Scan for the cell matching the given text and deliver its [X, Y] coordinate at center. 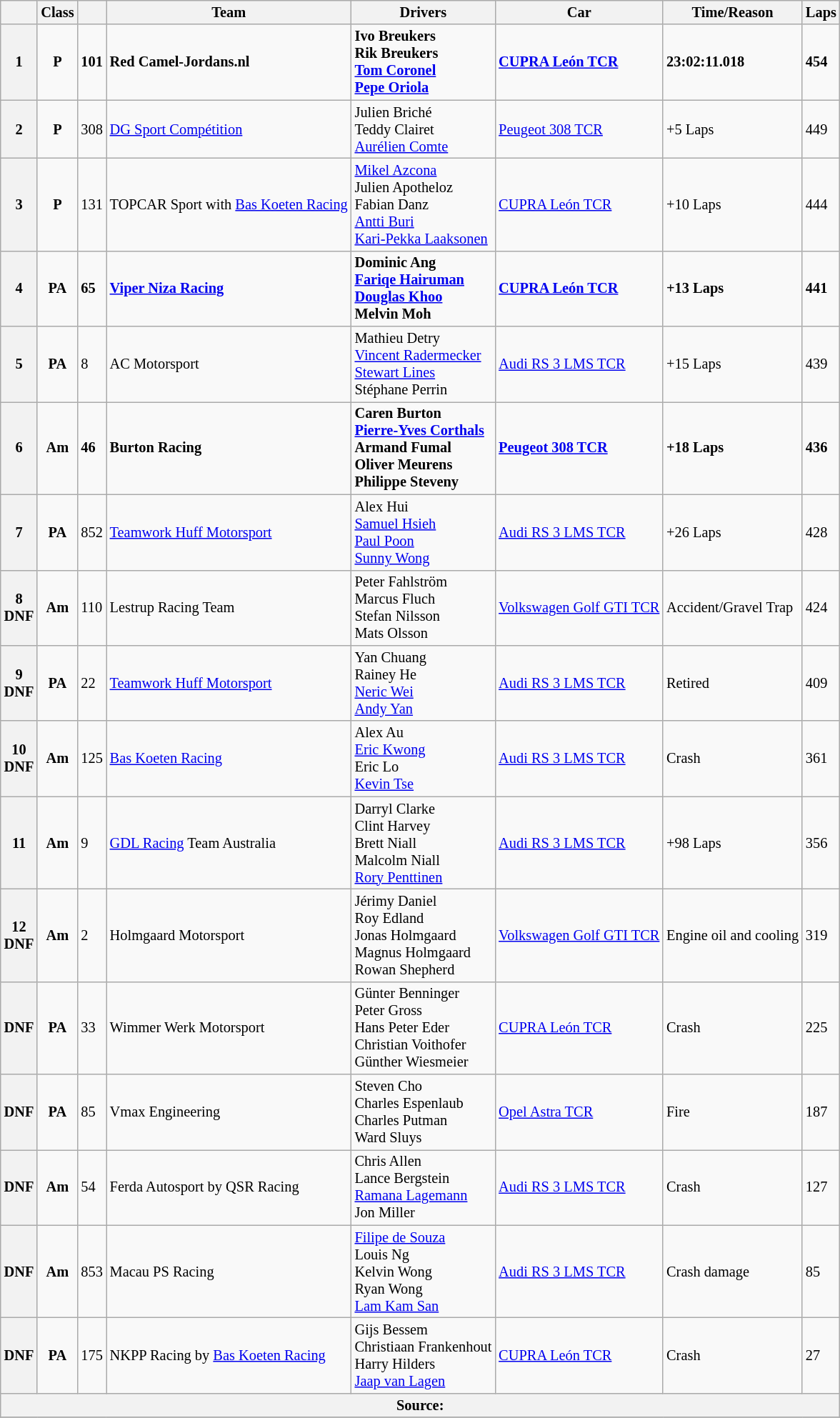
Gijs Bessem Christiaan Frankenhout Harry Hilders Jaap van Lagen [424, 1355]
AC Motorsport [229, 364]
GDL Racing Team Australia [229, 843]
8DNF [19, 608]
441 [821, 289]
Wimmer Werk Motorsport [229, 1028]
+18 Laps [733, 448]
175 [91, 1355]
6 [19, 448]
852 [91, 532]
27 [821, 1355]
Car [579, 12]
Laps [821, 12]
Ivo Breukers Rik Breukers Tom Coronel Pepe Oriola [424, 62]
Red Camel-Jordans.nl [229, 62]
Team [229, 12]
+13 Laps [733, 289]
1 [19, 62]
Crash damage [733, 1272]
424 [821, 608]
Source: [420, 1405]
127 [821, 1187]
65 [91, 289]
Chris Allen Lance Bergstein Ramana Lagemann Jon Miller [424, 1187]
444 [821, 204]
Accident/Gravel Trap [733, 608]
187 [821, 1112]
Darryl Clarke Clint Harvey Brett Niall Malcolm Niall Rory Penttinen [424, 843]
NKPP Racing by Bas Koeten Racing [229, 1355]
+26 Laps [733, 532]
Viper Niza Racing [229, 289]
101 [91, 62]
Burton Racing [229, 448]
Engine oil and cooling [733, 935]
131 [91, 204]
Mikel Azcona Julien Apotheloz Fabian Danz Antti Buri Kari-Pekka Laaksonen [424, 204]
454 [821, 62]
225 [821, 1028]
Time/Reason [733, 12]
Alex Au Eric Kwong Eric Lo Kevin Tse [424, 759]
Retired [733, 683]
54 [91, 1187]
12DNF [19, 935]
33 [91, 1028]
+5 Laps [733, 129]
Class [57, 12]
361 [821, 759]
853 [91, 1272]
46 [91, 448]
Ferda Autosport by QSR Racing [229, 1187]
Steven Cho Charles Espenlaub Charles Putman Ward Sluys [424, 1112]
+98 Laps [733, 843]
+15 Laps [733, 364]
9DNF [19, 683]
23:02:11.018 [733, 62]
110 [91, 608]
DG Sport Compétition [229, 129]
308 [91, 129]
11 [19, 843]
Vmax Engineering [229, 1112]
Fire [733, 1112]
Julien Briché Teddy Clairet Aurélien Comte [424, 129]
9 [91, 843]
125 [91, 759]
Alex Hui Samuel Hsieh Paul Poon Sunny Wong [424, 532]
Jérimy Daniel Roy Edland Jonas Holmgaard Magnus Holmgaard Rowan Shepherd [424, 935]
7 [19, 532]
8 [91, 364]
409 [821, 683]
439 [821, 364]
4 [19, 289]
5 [19, 364]
Lestrup Racing Team [229, 608]
Filipe de Souza Louis Ng Kelvin Wong Ryan Wong Lam Kam San [424, 1272]
Macau PS Racing [229, 1272]
Yan Chuang Rainey He Neric Wei Andy Yan [424, 683]
Caren Burton Pierre-Yves Corthals Armand Fumal Oliver Meurens Philippe Steveny [424, 448]
Bas Koeten Racing [229, 759]
Günter Benninger Peter Gross Hans Peter Eder Christian Voithofer Günther Wiesmeier [424, 1028]
3 [19, 204]
Mathieu Detry Vincent Radermecker Stewart Lines Stéphane Perrin [424, 364]
436 [821, 448]
Peter Fahlström Marcus Fluch Stefan Nilsson Mats Olsson [424, 608]
Dominic Ang Fariqe Hairuman Douglas Khoo Melvin Moh [424, 289]
356 [821, 843]
319 [821, 935]
449 [821, 129]
428 [821, 532]
TOPCAR Sport with Bas Koeten Racing [229, 204]
10DNF [19, 759]
Opel Astra TCR [579, 1112]
Holmgaard Motorsport [229, 935]
Drivers [424, 12]
22 [91, 683]
+10 Laps [733, 204]
